Return the (X, Y) coordinate for the center point of the cell that contains the specified text.  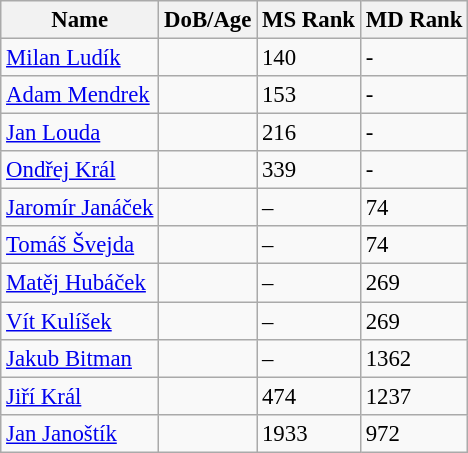
474 (309, 396)
Vít Kulíšek (80, 321)
Ondřej Král (80, 170)
Matěj Hubáček (80, 283)
1362 (414, 358)
Adam Mendrek (80, 95)
140 (309, 58)
153 (309, 95)
Jaromír Janáček (80, 208)
1933 (309, 433)
DoB/Age (208, 20)
Milan Ludík (80, 58)
216 (309, 133)
972 (414, 433)
Jakub Bitman (80, 358)
Jan Janoštík (80, 433)
Tomáš Švejda (80, 245)
MD Rank (414, 20)
Jiří Král (80, 396)
Jan Louda (80, 133)
Name (80, 20)
1237 (414, 396)
MS Rank (309, 20)
339 (309, 170)
